Return [X, Y] of the center of cell containing provided text 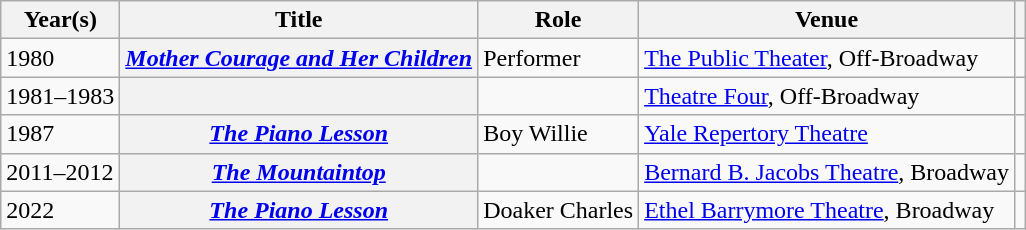
The Public Theater, Off-Broadway [827, 58]
Doaker Charles [558, 210]
Bernard B. Jacobs Theatre, Broadway [827, 172]
Year(s) [60, 20]
2011–2012 [60, 172]
1987 [60, 134]
Role [558, 20]
Yale Repertory Theatre [827, 134]
Theatre Four, Off-Broadway [827, 96]
The Mountaintop [299, 172]
1981–1983 [60, 96]
Venue [827, 20]
Title [299, 20]
Boy Willie [558, 134]
1980 [60, 58]
Mother Courage and Her Children [299, 58]
2022 [60, 210]
Ethel Barrymore Theatre, Broadway [827, 210]
Performer [558, 58]
